Determine the (x, y) coordinate at the center of the cell enclosing the given text.  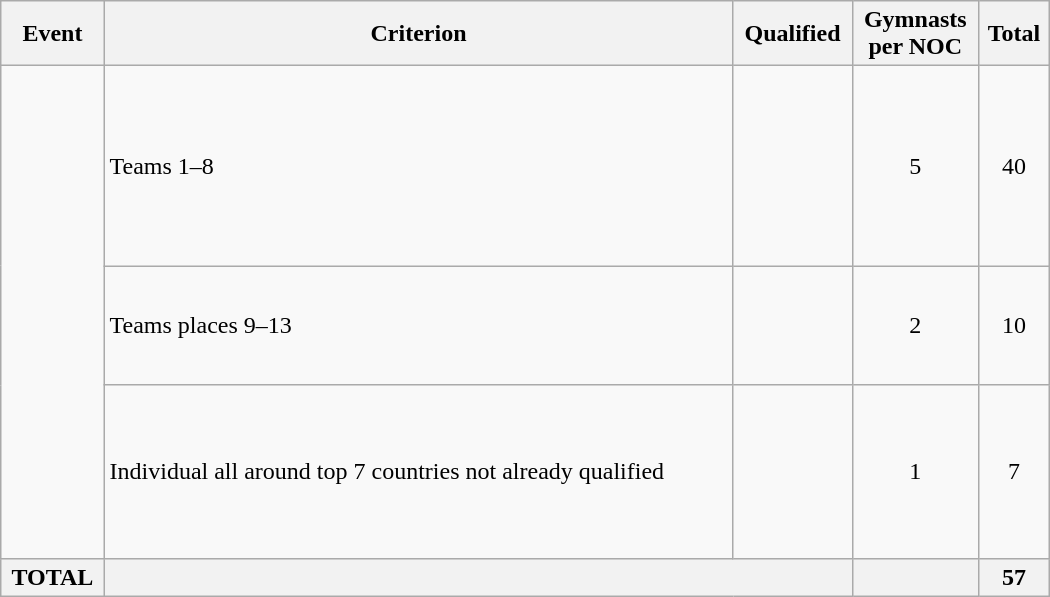
57 (1014, 577)
Event (52, 34)
10 (1014, 326)
Total (1014, 34)
Gymnasts per NOC (915, 34)
TOTAL (52, 577)
7 (1014, 472)
Teams 1–8 (418, 166)
Qualified (792, 34)
Teams places 9–13 (418, 326)
5 (915, 166)
Criterion (418, 34)
40 (1014, 166)
Individual all around top 7 countries not already qualified (418, 472)
2 (915, 326)
1 (915, 472)
